Provide the [x, y] coordinate of the cell's center where the given text is located.  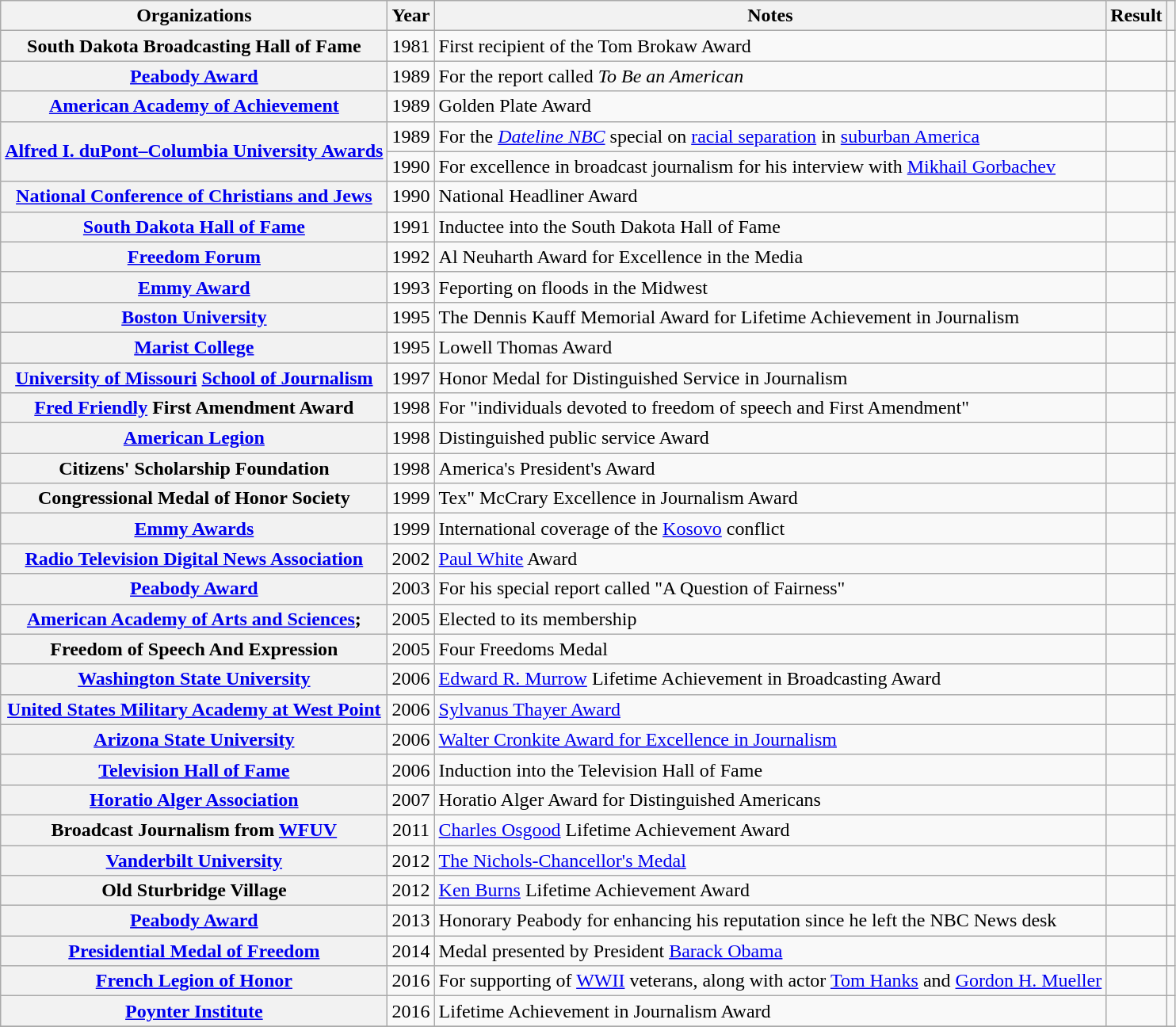
1992 [410, 257]
American Academy of Arts and Sciences; [194, 619]
Radio Television Digital News Association [194, 559]
Tex" McCrary Excellence in Journalism Award [770, 498]
Presidential Medal of Freedom [194, 951]
French Legion of Honor [194, 981]
Charles Osgood Lifetime Achievement Award [770, 830]
Freedom Forum [194, 257]
Marist College [194, 347]
Lowell Thomas Award [770, 347]
Paul White Award [770, 559]
First recipient of the Tom Brokaw Award [770, 46]
American Legion [194, 438]
Honorary Peabody for enhancing his reputation since he left the NBC News desk [770, 921]
1991 [410, 227]
Year [410, 16]
Induction into the Television Hall of Fame [770, 769]
Inductee into the South Dakota Hall of Fame [770, 227]
Alfred I. duPont–Columbia University Awards [194, 151]
Emmy Awards [194, 529]
For his special report called "A Question of Fairness" [770, 589]
2013 [410, 921]
Emmy Award [194, 287]
For "individuals devoted to freedom of speech and First Amendment" [770, 408]
National Conference of Christians and Jews [194, 197]
Al Neuharth Award for Excellence in the Media [770, 257]
Walter Cronkite Award for Excellence in Journalism [770, 739]
Four Freedoms Medal [770, 649]
South Dakota Hall of Fame [194, 227]
Congressional Medal of Honor Society [194, 498]
Sylvanus Thayer Award [770, 709]
The Dennis Kauff Memorial Award for Lifetime Achievement in Journalism [770, 317]
Washington State University [194, 679]
1993 [410, 287]
Notes [770, 16]
Broadcast Journalism from WFUV [194, 830]
South Dakota Broadcasting Hall of Fame [194, 46]
For supporting of WWII veterans, along with actor Tom Hanks and Gordon H. Mueller [770, 981]
For the Dateline NBC special on racial separation in suburban America [770, 136]
Result [1136, 16]
University of Missouri School of Journalism [194, 378]
National Headliner Award [770, 197]
Ken Burns Lifetime Achievement Award [770, 891]
For the report called To Be an American [770, 76]
2002 [410, 559]
Distinguished public service Award [770, 438]
Horatio Alger Association [194, 800]
Honor Medal for Distinguished Service in Journalism [770, 378]
Poynter Institute [194, 1011]
2014 [410, 951]
America's President's Award [770, 468]
Elected to its membership [770, 619]
American Academy of Achievement [194, 106]
Edward R. Murrow Lifetime Achievement in Broadcasting Award [770, 679]
Horatio Alger Award for Distinguished Americans [770, 800]
Golden Plate Award [770, 106]
Freedom of Speech And Expression [194, 649]
Citizens' Scholarship Foundation [194, 468]
Vanderbilt University [194, 860]
Medal presented by President Barack Obama [770, 951]
2007 [410, 800]
Feporting on floods in the Midwest [770, 287]
The Nichols-Chancellor's Medal [770, 860]
Arizona State University [194, 739]
International coverage of the Kosovo conflict [770, 529]
Lifetime Achievement in Journalism Award [770, 1011]
Boston University [194, 317]
Old Sturbridge Village [194, 891]
For excellence in broadcast journalism for his interview with Mikhail Gorbachev [770, 166]
Television Hall of Fame [194, 769]
1997 [410, 378]
United States Military Academy at West Point [194, 709]
2011 [410, 830]
Fred Friendly First Amendment Award [194, 408]
1981 [410, 46]
2003 [410, 589]
Organizations [194, 16]
